Locate the cell with the specified text and output its [x, y] center coordinate. 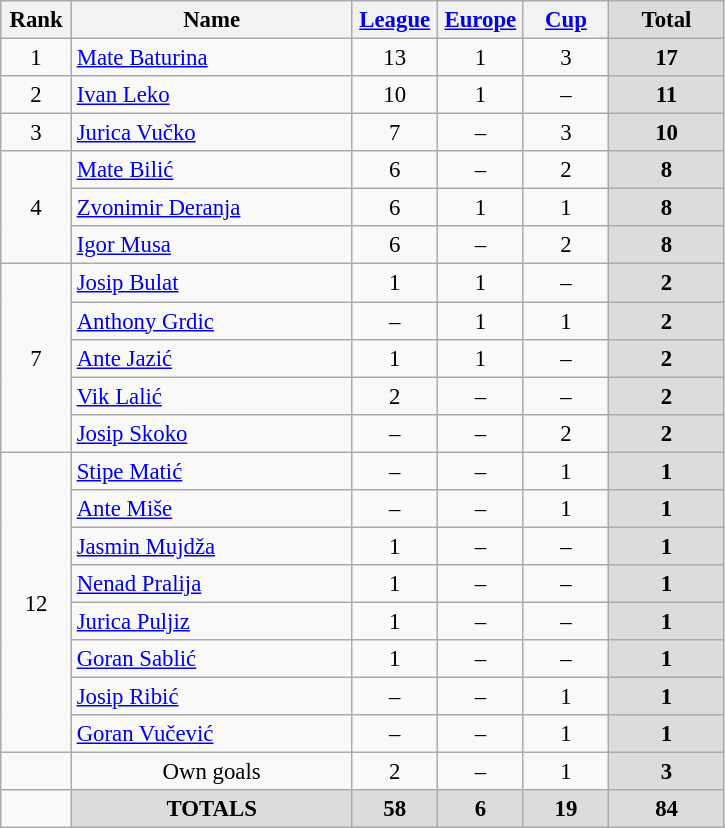
13 [395, 58]
Jurica Puljiz [212, 621]
4 [36, 208]
Zvonimir Deranja [212, 208]
Vik Lalić [212, 396]
Nenad Pralija [212, 584]
Goran Sablić [212, 659]
Europe [481, 20]
Mate Baturina [212, 58]
Own goals [212, 772]
19 [566, 809]
Jurica Vučko [212, 133]
Total [667, 20]
Anthony Grdic [212, 321]
Goran Vučević [212, 734]
Josip Skoko [212, 433]
11 [667, 95]
12 [36, 602]
League [395, 20]
Jasmin Mujdža [212, 546]
84 [667, 809]
Josip Bulat [212, 283]
58 [395, 809]
17 [667, 58]
TOTALS [212, 809]
Rank [36, 20]
Igor Musa [212, 245]
Stipe Matić [212, 471]
Ante Miše [212, 509]
Josip Ribić [212, 697]
Name [212, 20]
Cup [566, 20]
Ivan Leko [212, 95]
Ante Jazić [212, 358]
Mate Bilić [212, 170]
